Identify which cell holds the provided text, then report its [x, y] central coordinate. 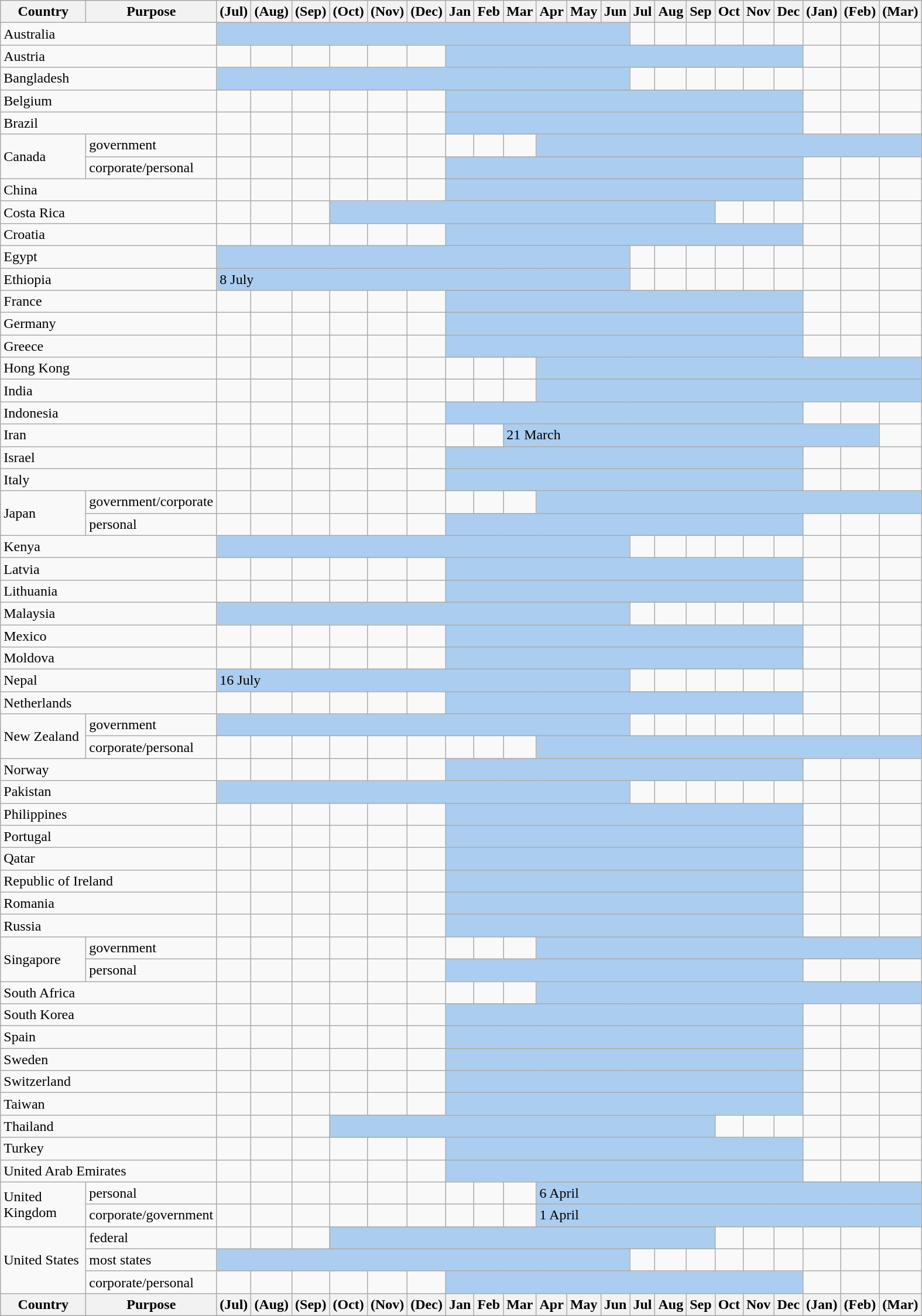
Republic of Ireland [109, 881]
Costa Rica [109, 212]
Russia [109, 925]
federal [151, 1238]
16 July [423, 681]
Lithuania [109, 591]
Bangladesh [109, 78]
Norway [109, 770]
Pakistan [109, 792]
Israel [109, 457]
Croatia [109, 234]
government/corporate [151, 502]
Canada [43, 156]
6 April [729, 1193]
Nepal [109, 681]
Philippines [109, 814]
most states [151, 1260]
Brazil [109, 123]
Belgium [109, 101]
United Kingdom [43, 1204]
Portugal [109, 836]
Ethiopia [109, 279]
Egypt [109, 257]
Romania [109, 903]
corporate/government [151, 1215]
Indonesia [109, 413]
Australia [109, 34]
Germany [109, 324]
Moldova [109, 658]
Spain [109, 1037]
Malaysia [109, 613]
Italy [109, 480]
Greece [109, 346]
Switzerland [109, 1082]
Singapore [43, 959]
Mexico [109, 635]
8 July [423, 279]
Netherlands [109, 703]
21 March [691, 435]
Latvia [109, 569]
United States [43, 1260]
Kenya [109, 546]
Iran [109, 435]
South Africa [109, 993]
1 April [729, 1215]
Japan [43, 513]
United Arab Emirates [109, 1171]
New Zealand [43, 736]
Sweden [109, 1059]
India [109, 391]
Hong Kong [109, 368]
Austria [109, 56]
South Korea [109, 1015]
France [109, 302]
Thailand [109, 1126]
Qatar [109, 859]
Turkey [109, 1148]
Taiwan [109, 1104]
China [109, 190]
